Find where the given text appears and provide that cell's center as [X, Y] coordinate. 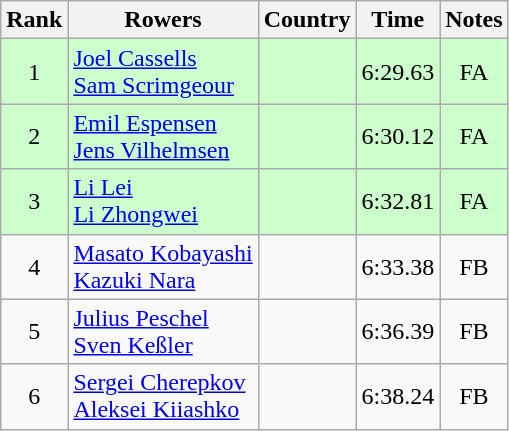
1 [34, 72]
6:30.12 [398, 136]
Julius PeschelSven Keßler [163, 332]
Joel CassellsSam Scrimgeour [163, 72]
6:38.24 [398, 396]
Time [398, 20]
6:36.39 [398, 332]
4 [34, 266]
3 [34, 202]
Rank [34, 20]
2 [34, 136]
5 [34, 332]
Masato KobayashiKazuki Nara [163, 266]
6:29.63 [398, 72]
6:33.38 [398, 266]
Emil EspensenJens Vilhelmsen [163, 136]
6 [34, 396]
6:32.81 [398, 202]
Country [307, 20]
Li LeiLi Zhongwei [163, 202]
Rowers [163, 20]
Notes [474, 20]
Sergei CherepkovAleksei Kiiashko [163, 396]
